Capture the cell that displays the provided text and extract its [x, y] central coordinate. 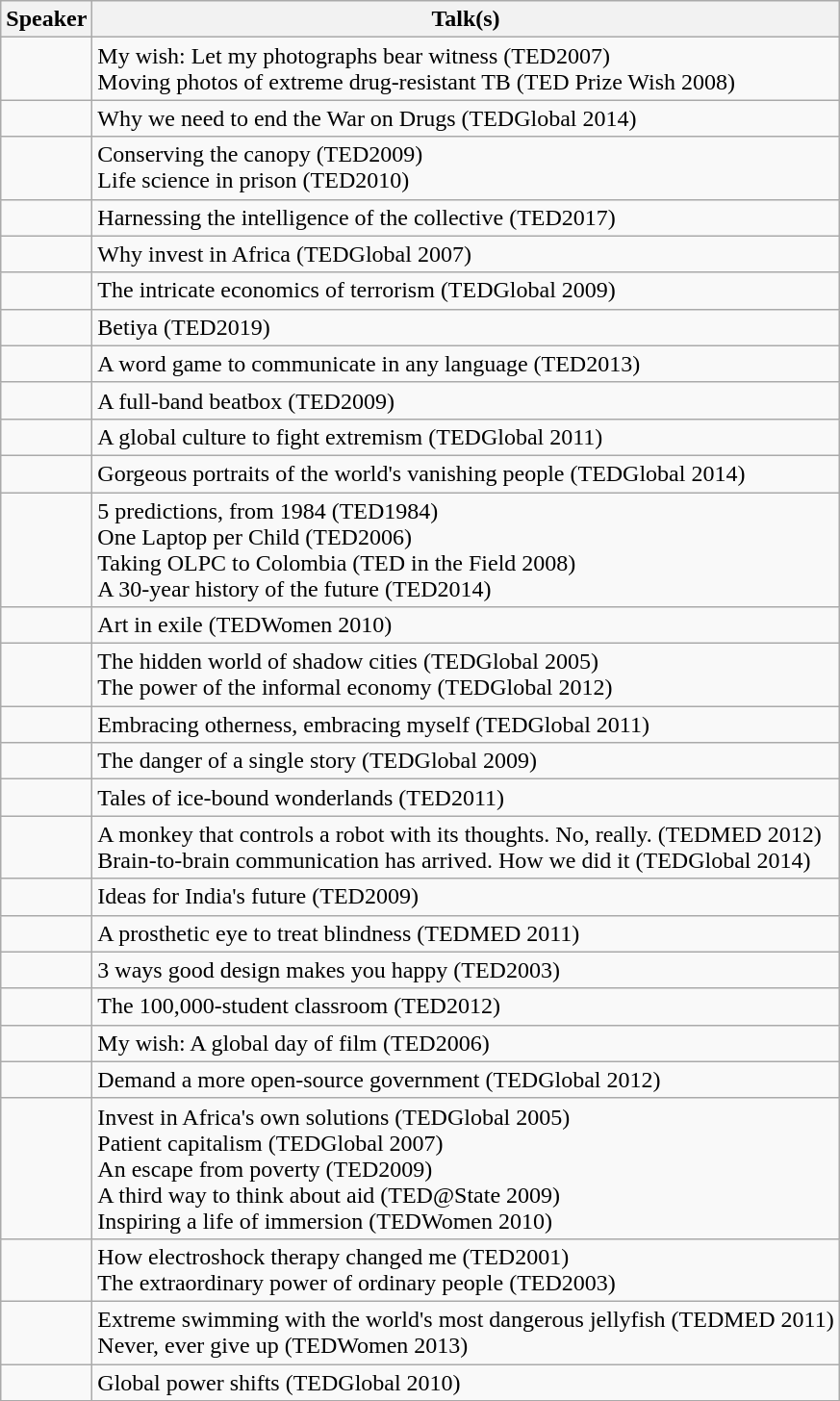
Speaker [46, 19]
A global culture to fight extremism (TEDGlobal 2011) [466, 437]
The 100,000-student classroom (TED2012) [466, 1006]
Gorgeous portraits of the world's vanishing people (TEDGlobal 2014) [466, 473]
The hidden world of shadow cities (TEDGlobal 2005) The power of the informal economy (TEDGlobal 2012) [466, 675]
Conserving the canopy (TED2009) Life science in prison (TED2010) [466, 167]
A monkey that controls a robot with its thoughts. No, really. (TEDMED 2012) Brain-to-brain communication has arrived. How we did it (TEDGlobal 2014) [466, 847]
Art in exile (TEDWomen 2010) [466, 625]
Why invest in Africa (TEDGlobal 2007) [466, 254]
Ideas for India's future (TED2009) [466, 897]
Talk(s) [466, 19]
Demand a more open-source government (TEDGlobal 2012) [466, 1080]
Tales of ice-bound wonderlands (TED2011) [466, 798]
Harnessing the intelligence of the collective (TED2017) [466, 217]
The danger of a single story (TEDGlobal 2009) [466, 761]
Why we need to end the War on Drugs (TEDGlobal 2014) [466, 118]
Betiya (TED2019) [466, 327]
Embracing otherness, embracing myself (TEDGlobal 2011) [466, 725]
A full-band beatbox (TED2009) [466, 400]
Extreme swimming with the world's most dangerous jellyfish (TEDMED 2011) Never, ever give up (TEDWomen 2013) [466, 1332]
Global power shifts (TEDGlobal 2010) [466, 1383]
3 ways good design makes you happy (TED2003) [466, 970]
My wish: Let my photographs bear witness (TED2007) Moving photos of extreme drug-resistant TB (TED Prize Wish 2008) [466, 69]
The intricate economics of terrorism (TEDGlobal 2009) [466, 291]
A word game to communicate in any language (TED2013) [466, 364]
How electroshock therapy changed me (TED2001) The extraordinary power of ordinary people (TED2003) [466, 1270]
My wish: A global day of film (TED2006) [466, 1043]
A prosthetic eye to treat blindness (TEDMED 2011) [466, 933]
